Return the [X, Y] coordinate for the center point of the cell that contains the specified text.  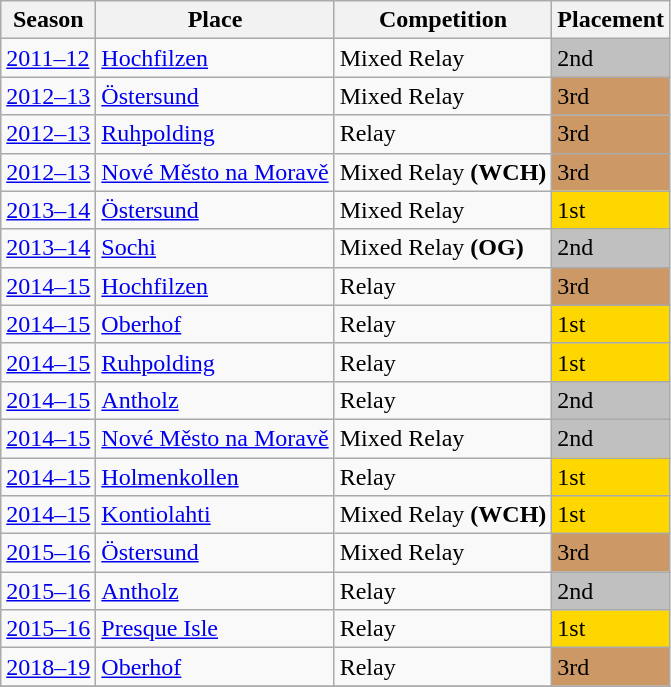
2011–12 [48, 58]
Holmenkollen [215, 477]
Placement [611, 20]
Kontiolahti [215, 515]
Mixed Relay (OG) [443, 248]
Season [48, 20]
Competition [443, 20]
2018–19 [48, 667]
Place [215, 20]
Sochi [215, 248]
Presque Isle [215, 629]
